For the text-containing cell, return its midpoint in (X, Y) coordinate format. 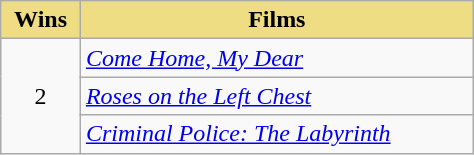
2 (41, 96)
Roses on the Left Chest (276, 96)
Criminal Police: The Labyrinth (276, 134)
Come Home, My Dear (276, 58)
Films (276, 20)
Wins (41, 20)
